Find where the given text appears and provide that cell's center as (x, y) coordinate. 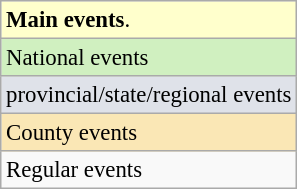
National events (149, 58)
provincial/state/regional events (149, 95)
Main events. (149, 20)
Regular events (149, 170)
County events (149, 133)
